Return the (X, Y) coordinate for the center point of the cell that contains the specified text.  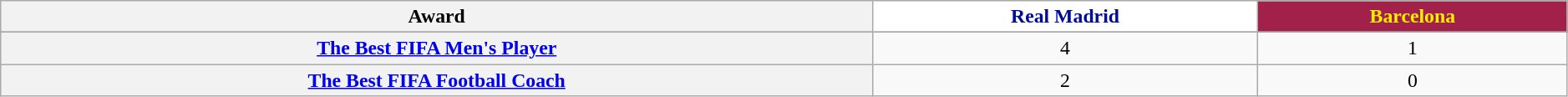
The Best FIFA Men's Player (437, 48)
4 (1066, 48)
Real Madrid (1066, 17)
0 (1412, 80)
Barcelona (1412, 17)
1 (1412, 48)
Award (437, 17)
The Best FIFA Football Coach (437, 80)
2 (1066, 80)
